Extract the (x, y) coordinate from the center of the cell holding the provided text.  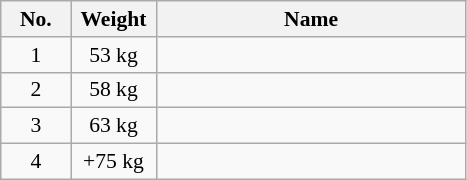
58 kg (114, 90)
1 (36, 55)
53 kg (114, 55)
63 kg (114, 126)
Weight (114, 19)
3 (36, 126)
Name (311, 19)
+75 kg (114, 162)
4 (36, 162)
No. (36, 19)
2 (36, 90)
